Locate the cell with the specified text and output its (X, Y) center coordinate. 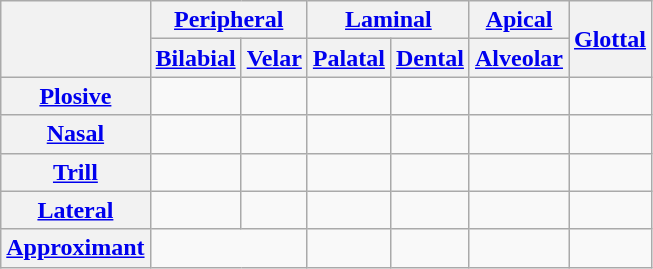
Velar (274, 58)
Glottal (610, 39)
Nasal (76, 134)
Bilabial (196, 58)
Laminal (388, 20)
Lateral (76, 210)
Dental (430, 58)
Alveolar (518, 58)
Apical (518, 20)
Approximant (76, 248)
Peripheral (228, 20)
Trill (76, 172)
Plosive (76, 96)
Palatal (348, 58)
